Capture the cell that displays the provided text and extract its [X, Y] central coordinate. 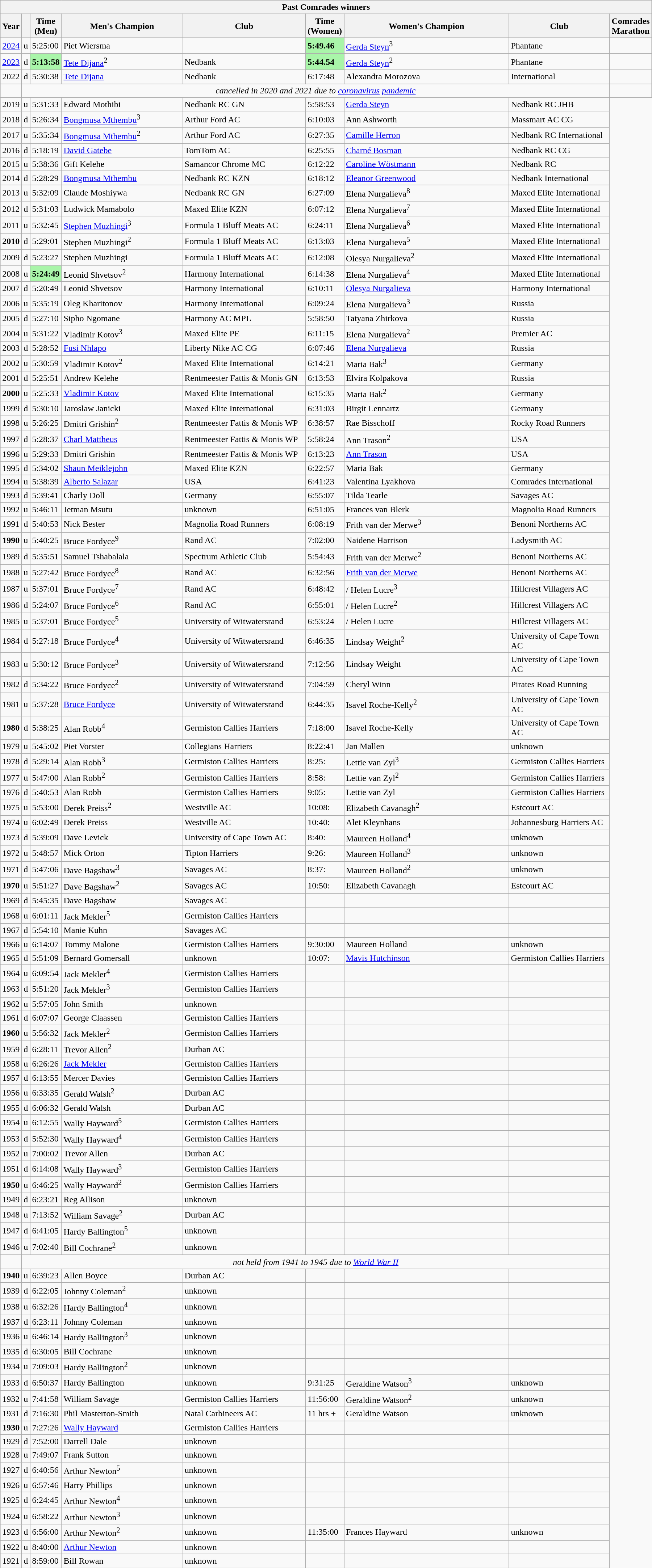
Bruce Fordyce7 [122, 589]
Derek Preiss2 [122, 807]
7:18:00 [325, 728]
Elena Nurgalieva [427, 348]
2007 [11, 289]
5:38:36 [46, 164]
6:12:22 [325, 164]
Jack Mekler5 [122, 916]
Maria Bak3 [427, 363]
Ludwick Mamabolo [122, 209]
Wally Hayward [122, 1428]
6:14:08 [46, 1169]
Johnny Coleman [122, 1322]
5:30:38 [46, 77]
1950 [11, 1185]
1930 [11, 1428]
Mavis Hutchinson [427, 958]
Maureen Holland2 [427, 870]
1976 [11, 793]
John Smith [122, 1004]
2006 [11, 303]
1957 [11, 1078]
6:14:07 [46, 944]
Women's Champion [427, 26]
11:35:00 [325, 1532]
9:31:25 [325, 1383]
1949 [11, 1200]
9:30:00 [325, 944]
5:47:00 [46, 778]
5:30:10 [46, 408]
Dave Levick [122, 837]
1958 [11, 1064]
2001 [11, 378]
1979 [11, 746]
6:30:05 [46, 1351]
Jan Mallen [427, 746]
6:07:46 [325, 348]
5:53:00 [46, 807]
1995 [11, 468]
6:55:07 [325, 496]
Shaun Meiklejohn [122, 468]
1994 [11, 482]
6:32:26 [46, 1307]
5:46:11 [46, 509]
Ann Ashworth [427, 119]
8:37: [325, 870]
10:08: [325, 807]
Gerda Steyn2 [427, 62]
5:25:00 [46, 46]
6:13:23 [325, 454]
Tete Dijana [122, 77]
Mick Orton [122, 854]
6:39:23 [46, 1275]
5:57:05 [46, 1004]
Hardy Ballington2 [122, 1366]
8:40: [325, 837]
5:23:27 [46, 258]
Rentmeester Fattis & Monis GN [244, 378]
5:34:22 [46, 684]
Hardy Ballington [122, 1383]
1992 [11, 509]
Arthur Newton3 [122, 1516]
6:22:57 [325, 468]
1969 [11, 901]
International [559, 77]
Trevor Allen2 [122, 1049]
1975 [11, 807]
Bruce Fordyce8 [122, 573]
1952 [11, 1154]
Alan Robb3 [122, 761]
5:49.46 [325, 46]
Time (Women) [325, 26]
6:41:23 [325, 482]
Edward Mothibi [122, 104]
Lettie van Zyl [427, 793]
1951 [11, 1169]
2009 [11, 258]
6:18:12 [325, 178]
6:23:11 [46, 1322]
Alexandra Morozova [427, 77]
Bernard Gomersall [122, 958]
Bongmusa Mthembu3 [122, 119]
Liberty Nike AC CG [244, 348]
Past Comrades winners [326, 7]
Fusi Nhlapo [122, 348]
5:51:27 [46, 886]
5:45:02 [46, 746]
6:02:49 [46, 822]
6:09:54 [46, 973]
10:40: [325, 822]
Collegians Harriers [244, 746]
Valentina Lyakhova [427, 482]
2013 [11, 193]
5:52:30 [46, 1139]
5:54:10 [46, 930]
2018 [11, 119]
Claude Moshiywa [122, 193]
Stephen Muzhingi [122, 258]
6:31:03 [325, 408]
Oleg Kharitonov [122, 303]
Olesya Nurgalieva2 [427, 258]
1938 [11, 1307]
8:25: [325, 761]
Nedbank RC International [559, 135]
Jetman Msutu [122, 509]
not held from 1941 to 1945 due to World War II [316, 1262]
Gerald Walsh [122, 1107]
7:49:07 [46, 1455]
1946 [11, 1247]
Leonid Shvetsov [122, 289]
2014 [11, 178]
2016 [11, 150]
Bruce Fordyce5 [122, 621]
5:13:58 [46, 62]
Elena Nurgalieva8 [427, 193]
Nedbank RC KZN [244, 178]
Johannesburg Harriers AC [559, 822]
Comrades International [559, 482]
Frith van der Merwe3 [427, 524]
9:26: [325, 854]
Charly Doll [122, 496]
Trevor Allen [122, 1154]
1974 [11, 822]
6:07:12 [325, 209]
6:28:11 [46, 1049]
Phil Masterton-Smith [122, 1414]
1959 [11, 1049]
5:26:25 [46, 423]
1999 [11, 408]
5:58:53 [325, 104]
5:39:09 [46, 837]
1954 [11, 1122]
Derek Preiss [122, 822]
2019 [11, 104]
1993 [11, 496]
6:57:46 [46, 1485]
1923 [11, 1532]
TomTom AC [244, 150]
Alan Robb [122, 793]
Lindsay Weight [427, 665]
Elizabeth Cavanagh2 [427, 807]
Lettie van Zyl3 [427, 761]
5:24:49 [46, 274]
1922 [11, 1547]
1948 [11, 1215]
Frances van Blerk [427, 509]
7:09:03 [46, 1366]
Elena Nurgalieva7 [427, 209]
5:51:20 [46, 989]
Alan Robb2 [122, 778]
Lettie van Zyl2 [427, 778]
Bruce Fordyce [122, 704]
Maria Bak2 [427, 393]
Geraldine Watson3 [427, 1383]
5:31:33 [46, 104]
6:33:35 [46, 1093]
5:56:32 [46, 1033]
Wally Hayward2 [122, 1185]
Comrades Marathon [631, 26]
5:28:37 [46, 440]
5:28:52 [46, 348]
5:27:42 [46, 573]
7:13:52 [46, 1215]
5:51:09 [46, 958]
Gift Kelehe [122, 164]
6:40:56 [46, 1470]
6:27:35 [325, 135]
6:38:57 [325, 423]
Alberto Salazar [122, 482]
Manie Kuhn [122, 930]
1936 [11, 1337]
Rocky Road Runners [559, 423]
6:41:05 [46, 1231]
Dave Bagshaw2 [122, 886]
Jack Mekler [122, 1064]
5:27:18 [46, 641]
6:15:35 [325, 393]
5:30:59 [46, 363]
1928 [11, 1455]
2017 [11, 135]
/ Helen Lucre3 [427, 589]
Arthur Newton2 [122, 1532]
7:41:58 [46, 1399]
7:12:56 [325, 665]
Bongmusa Mthembu2 [122, 135]
6:25:55 [325, 150]
Charné Bosman [427, 150]
Bongmusa Mthembu [122, 178]
6:58:22 [46, 1516]
Alet Kleynhans [427, 822]
2022 [11, 77]
5:29:14 [46, 761]
Jack Mekler3 [122, 989]
Maureen Holland3 [427, 854]
Gerda Steyn3 [427, 46]
1971 [11, 870]
1934 [11, 1366]
6:14:38 [325, 274]
Dave Bagshaw [122, 901]
Geraldine Watson2 [427, 1399]
7:16:30 [46, 1414]
6:56:00 [46, 1532]
1939 [11, 1291]
Natal Carbineers AC [244, 1414]
Arthur Newton5 [122, 1470]
5:18:19 [46, 150]
1964 [11, 973]
5:44.54 [325, 62]
5:47:06 [46, 870]
2000 [11, 393]
Eleanor Greenwood [427, 178]
1973 [11, 837]
1926 [11, 1485]
5:37:28 [46, 704]
6:26:26 [46, 1064]
Hardy Ballington3 [122, 1337]
Alan Robb4 [122, 728]
Maureen Holland4 [427, 837]
Elena Nurgalieva6 [427, 225]
1962 [11, 1004]
6:24:11 [325, 225]
David Gatebe [122, 150]
Cheryl Winn [427, 684]
Bruce Fordyce4 [122, 641]
Massmart AC CG [559, 119]
6:46:35 [325, 641]
Elizabeth Cavanagh [427, 886]
8:40:00 [46, 1547]
Olesya Nurgalieva [427, 289]
Arthur Newton [122, 1547]
10:50: [325, 886]
Tatyana Zhirkova [427, 318]
1966 [11, 944]
Wally Hayward3 [122, 1169]
5:38:25 [46, 728]
Isavel Roche-Kelly2 [427, 704]
5:35:34 [46, 135]
Reg Allison [122, 1200]
1991 [11, 524]
1984 [11, 641]
Charl Mattheus [122, 440]
6:55:01 [325, 605]
Stephen Muzhingi2 [122, 241]
William Savage [122, 1399]
5:25:51 [46, 378]
Tommy Malone [122, 944]
Tete Dijana2 [122, 62]
Vladimir Kotov2 [122, 363]
7:27:26 [46, 1428]
Premier AC [559, 333]
1982 [11, 684]
5:32:45 [46, 225]
Nedbank RC CG [559, 150]
Gerda Steyn [427, 104]
Vladimir Kotov [122, 393]
Bruce Fordyce6 [122, 605]
6:13:55 [46, 1078]
Elvira Kolpakova [427, 378]
6:10:11 [325, 289]
Piet Wiersma [122, 46]
11:56:00 [325, 1399]
6:32:56 [325, 573]
Nedbank RC [559, 164]
6:08:19 [325, 524]
7:04:59 [325, 684]
Bruce Fordyce9 [122, 540]
George Claassen [122, 1018]
William Savage2 [122, 1215]
Spectrum Athletic Club [244, 557]
1967 [11, 930]
6:24:45 [46, 1500]
1933 [11, 1383]
Leonid Shvetsov2 [122, 274]
Pirates Road Running [559, 684]
2008 [11, 274]
5:26:34 [46, 119]
2002 [11, 363]
2010 [11, 241]
5:39:41 [46, 496]
Wally Hayward4 [122, 1139]
1968 [11, 916]
1970 [11, 886]
1924 [11, 1516]
Nick Bester [122, 524]
5:27:10 [46, 318]
1927 [11, 1470]
1980 [11, 728]
5:35:51 [46, 557]
8:59:00 [46, 1561]
Ladysmith AC [559, 540]
1986 [11, 605]
7:52:00 [46, 1441]
1987 [11, 589]
5:35:19 [46, 303]
1956 [11, 1093]
6:22:05 [46, 1291]
Camille Herron [427, 135]
5:58:50 [325, 318]
Frances Hayward [427, 1532]
2023 [11, 62]
Elena Nurgalieva5 [427, 241]
Men's Champion [122, 26]
Frith van der Merwe [427, 573]
Gerald Walsh2 [122, 1093]
Ann Trason2 [427, 440]
Caroline Wöstmann [427, 164]
1965 [11, 958]
8:22:41 [325, 746]
7:02:40 [46, 1247]
5:20:49 [46, 289]
6:17:48 [325, 77]
6:14:21 [325, 363]
1960 [11, 1033]
Isavel Roche-Kelly [427, 728]
Jack Mekler4 [122, 973]
Elena Nurgalieva3 [427, 303]
Stephen Muzhingi3 [122, 225]
1921 [11, 1561]
6:23:21 [46, 1200]
6:48:42 [325, 589]
Dmitri Grishin2 [122, 423]
Sipho Ngomane [122, 318]
Nedbank RC JHB [559, 104]
Samuel Tshabalala [122, 557]
Piet Vorster [122, 746]
Bill Rowan [122, 1561]
6:51:05 [325, 509]
Maria Bak [427, 468]
1953 [11, 1139]
Samancor Chrome MC [244, 164]
1961 [11, 1018]
2011 [11, 225]
Naidene Harrison [427, 540]
1947 [11, 1231]
2005 [11, 318]
1935 [11, 1351]
5:34:02 [46, 468]
5:25:33 [46, 393]
1955 [11, 1107]
Maxed Elite PE [244, 333]
Allen Boyce [122, 1275]
Darrell Dale [122, 1441]
Geraldine Watson [427, 1414]
6:06:32 [46, 1107]
Harry Phillips [122, 1485]
Bruce Fordyce3 [122, 665]
11 hrs + [325, 1414]
5:32:09 [46, 193]
Ann Trason [427, 454]
6:12:08 [325, 258]
1931 [11, 1414]
5:28:29 [46, 178]
Bill Cochrane [122, 1351]
6:01:11 [46, 916]
1972 [11, 854]
6:46:25 [46, 1185]
Arthur Newton4 [122, 1500]
Dmitri Grishin [122, 454]
Frith van der Merwe2 [427, 557]
2012 [11, 209]
1997 [11, 440]
1932 [11, 1399]
5:29:01 [46, 241]
6:11:15 [325, 333]
6:12:55 [46, 1122]
Year [11, 26]
6:10:03 [325, 119]
2003 [11, 348]
Time (Men) [46, 26]
1963 [11, 989]
5:45:35 [46, 901]
Bill Cochrane2 [122, 1247]
Vladimir Kotov3 [122, 333]
5:48:57 [46, 854]
6:53:24 [325, 621]
Jack Mekler2 [122, 1033]
6:46:14 [46, 1337]
Harmony AC MPL [244, 318]
2024 [11, 46]
1937 [11, 1322]
10:07: [325, 958]
Frank Sutton [122, 1455]
Tipton Harriers [244, 854]
Jaroslaw Janicki [122, 408]
8:58: [325, 778]
9:05: [325, 793]
6:13:03 [325, 241]
1988 [11, 573]
1978 [11, 761]
7:00:02 [46, 1154]
Andrew Kelehe [122, 378]
Maureen Holland [427, 944]
Johnny Coleman2 [122, 1291]
5:58:24 [325, 440]
1985 [11, 621]
1983 [11, 665]
2004 [11, 333]
/ Helen Lucre2 [427, 605]
1989 [11, 557]
6:13:53 [325, 378]
1977 [11, 778]
5:54:43 [325, 557]
cancelled in 2020 and 2021 due to coronavirus pandemic [316, 91]
1925 [11, 1500]
2015 [11, 164]
1940 [11, 1275]
5:29:33 [46, 454]
Nedbank International [559, 178]
5:31:03 [46, 209]
Elena Nurgalieva4 [427, 274]
Tilda Tearle [427, 496]
Lindsay Weight2 [427, 641]
5:38:39 [46, 482]
6:09:24 [325, 303]
1981 [11, 704]
/ Helen Lucre [427, 621]
5:31:22 [46, 333]
5:30:12 [46, 665]
Elena Nurgalieva2 [427, 333]
Hardy Ballington4 [122, 1307]
Dave Bagshaw3 [122, 870]
7:02:00 [325, 540]
5:24:07 [46, 605]
Wally Hayward5 [122, 1122]
6:50:37 [46, 1383]
1998 [11, 423]
6:07:07 [46, 1018]
1996 [11, 454]
Rae Bisschoff [427, 423]
Mercer Davies [122, 1078]
1929 [11, 1441]
6:44:35 [325, 704]
5:40:25 [46, 540]
6:27:09 [325, 193]
Bruce Fordyce2 [122, 684]
Birgit Lennartz [427, 408]
Hardy Ballington5 [122, 1231]
1990 [11, 540]
